Locate the cell with the specified text and output its [x, y] center coordinate. 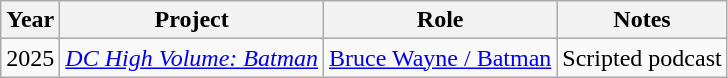
Notes [642, 20]
Scripted podcast [642, 58]
DC High Volume: Batman [192, 58]
2025 [30, 58]
Year [30, 20]
Role [440, 20]
Bruce Wayne / Batman [440, 58]
Project [192, 20]
